Determine the [x, y] coordinate at the center of the cell enclosing the given text.  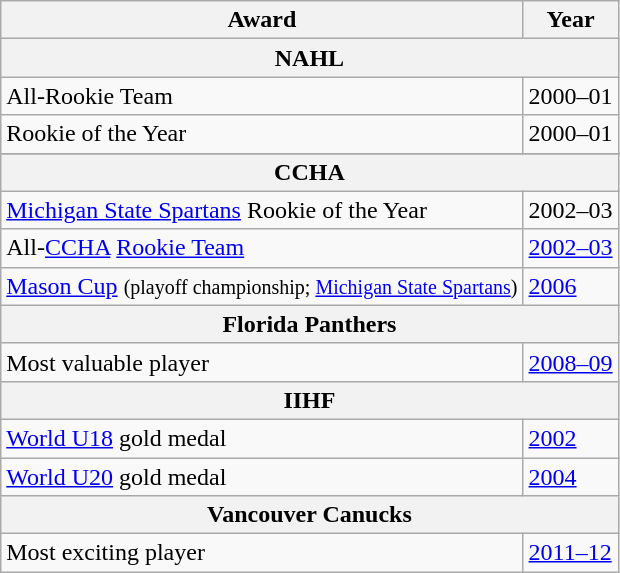
Most valuable player [262, 362]
2006 [570, 286]
2011–12 [570, 553]
Michigan State Spartans Rookie of the Year [262, 210]
NAHL [310, 58]
All-Rookie Team [262, 96]
2002 [570, 438]
Most exciting player [262, 553]
Vancouver Canucks [310, 515]
CCHA [310, 172]
Year [570, 20]
All-CCHA Rookie Team [262, 248]
Award [262, 20]
World U18 gold medal [262, 438]
Mason Cup (playoff championship; Michigan State Spartans) [262, 286]
2008–09 [570, 362]
World U20 gold medal [262, 477]
Rookie of the Year [262, 134]
2004 [570, 477]
Florida Panthers [310, 324]
IIHF [310, 400]
